Provide the (X, Y) coordinate of the cell's center where the given text is located.  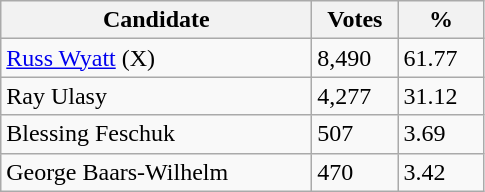
4,277 (355, 96)
3.42 (441, 172)
61.77 (441, 58)
George Baars-Wilhelm (156, 172)
Votes (355, 20)
Ray Ulasy (156, 96)
470 (355, 172)
507 (355, 134)
3.69 (441, 134)
Russ Wyatt (X) (156, 58)
Blessing Feschuk (156, 134)
% (441, 20)
8,490 (355, 58)
31.12 (441, 96)
Candidate (156, 20)
